Scan for the cell matching the given text and deliver its (X, Y) coordinate at center. 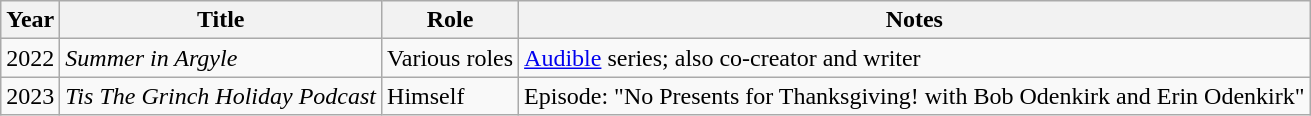
Tis The Grinch Holiday Podcast (221, 96)
Audible series; also co-creator and writer (914, 58)
Role (450, 20)
Year (30, 20)
2023 (30, 96)
Title (221, 20)
Episode: "No Presents for Thanksgiving! with Bob Odenkirk and Erin Odenkirk" (914, 96)
Summer in Argyle (221, 58)
Various roles (450, 58)
2022 (30, 58)
Notes (914, 20)
Himself (450, 96)
